Provide the [X, Y] coordinate of the cell's center where the given text is located.  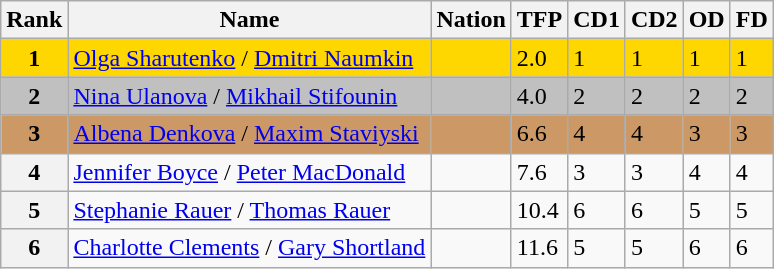
CD2 [654, 20]
TFP [539, 20]
CD1 [597, 20]
Name [250, 20]
Albena Denkova / Maxim Staviyski [250, 134]
6.6 [539, 134]
Stephanie Rauer / Thomas Rauer [250, 210]
Rank [34, 20]
FD [752, 20]
Nina Ulanova / Mikhail Stifounin [250, 96]
2.0 [539, 58]
Charlotte Clements / Gary Shortland [250, 248]
Nation [471, 20]
11.6 [539, 248]
10.4 [539, 210]
4.0 [539, 96]
Jennifer Boyce / Peter MacDonald [250, 172]
OD [706, 20]
7.6 [539, 172]
Olga Sharutenko / Dmitri Naumkin [250, 58]
